Return [X, Y] of the center of cell containing provided text 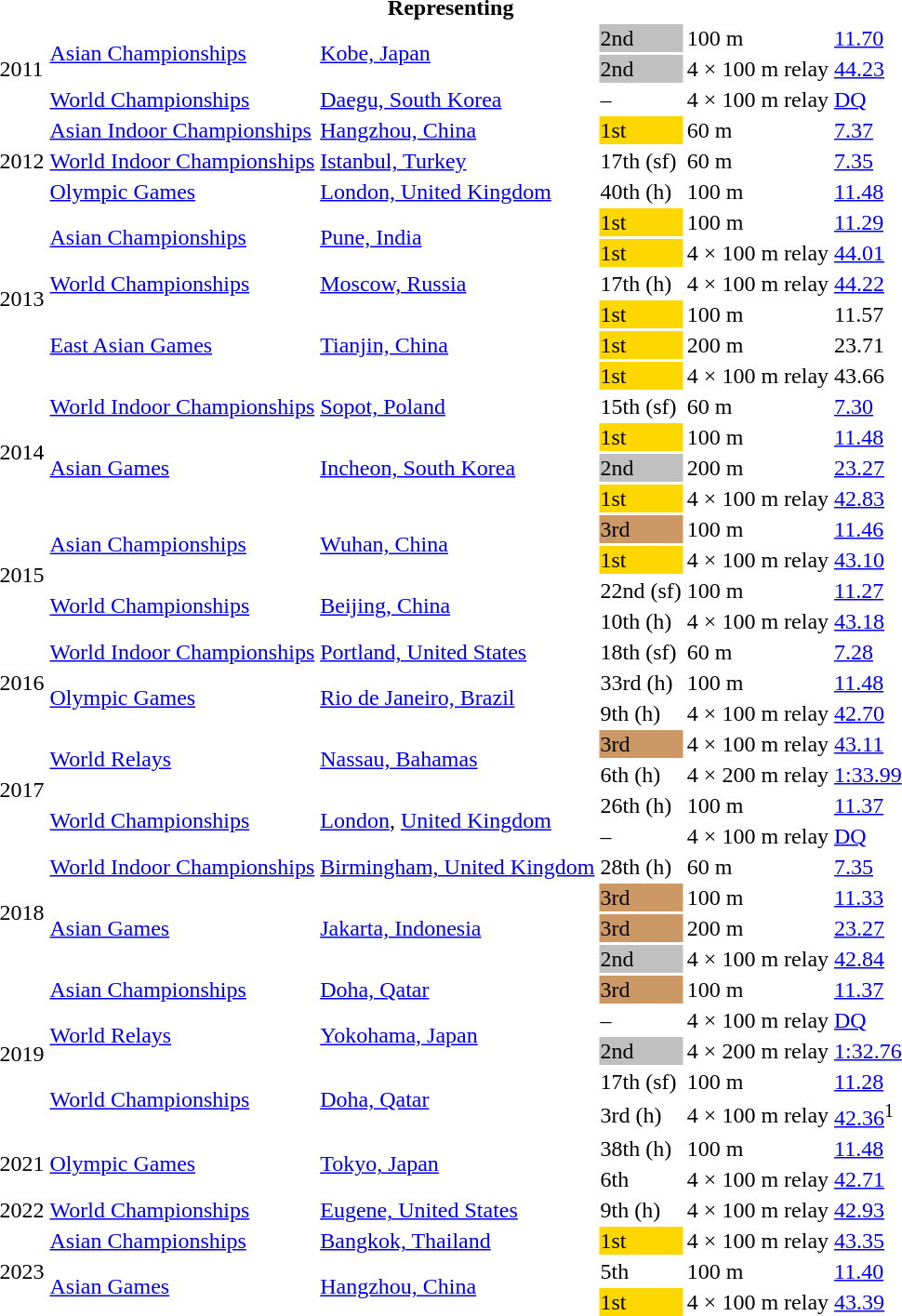
6th (h) [641, 775]
Eugene, United States [458, 1210]
26th (h) [641, 805]
Daegu, South Korea [458, 100]
40th (h) [641, 192]
6th [641, 1179]
Sopot, Poland [458, 406]
Nassau, Bahamas [458, 759]
Incheon, South Korea [458, 468]
Jakarta, Indonesia [458, 928]
Yokohama, Japan [458, 1036]
Asian Indoor Championships [182, 130]
Kobe, Japan [458, 54]
10th (h) [641, 621]
Wuhan, China [458, 545]
17th (h) [641, 284]
38th (h) [641, 1149]
18th (sf) [641, 652]
28th (h) [641, 867]
33rd (h) [641, 683]
Birmingham, United Kingdom [458, 867]
22nd (sf) [641, 591]
Bangkok, Thailand [458, 1241]
Rio de Janeiro, Brazil [458, 698]
15th (sf) [641, 406]
Tokyo, Japan [458, 1164]
Istanbul, Turkey [458, 161]
Pune, India [458, 238]
East Asian Games [182, 345]
5th [641, 1271]
3rd (h) [641, 1115]
Portland, United States [458, 652]
Tianjin, China [458, 345]
Moscow, Russia [458, 284]
Beijing, China [458, 606]
